Locate the cell with the specified text and output its [X, Y] center coordinate. 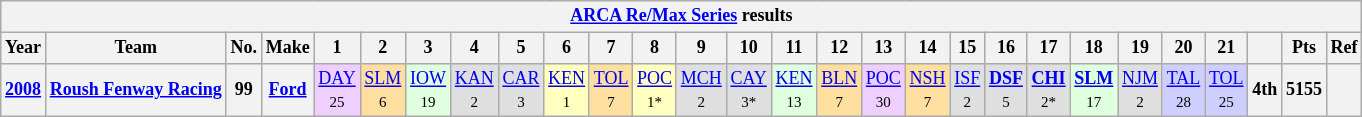
KEN13 [794, 90]
18 [1094, 48]
TOL7 [610, 90]
NSH7 [928, 90]
NJM2 [1140, 90]
1 [337, 48]
CHI2* [1048, 90]
CAR3 [521, 90]
Year [24, 48]
99 [244, 90]
Roush Fenway Racing [136, 90]
2 [383, 48]
Team [136, 48]
5155 [1304, 90]
KEN1 [567, 90]
13 [884, 48]
CAY3* [748, 90]
Ford [288, 90]
ARCA Re/Max Series results [682, 16]
17 [1048, 48]
19 [1140, 48]
11 [794, 48]
3 [428, 48]
SLM6 [383, 90]
POC1* [655, 90]
BLN7 [840, 90]
TAL28 [1183, 90]
14 [928, 48]
KAN2 [474, 90]
2008 [24, 90]
SLM17 [1094, 90]
7 [610, 48]
4th [1265, 90]
DAY25 [337, 90]
MCH2 [701, 90]
ISF2 [968, 90]
TOL25 [1226, 90]
20 [1183, 48]
4 [474, 48]
5 [521, 48]
9 [701, 48]
POC30 [884, 90]
Ref [1344, 48]
Pts [1304, 48]
15 [968, 48]
Make [288, 48]
16 [1006, 48]
21 [1226, 48]
IOW19 [428, 90]
6 [567, 48]
8 [655, 48]
DSF5 [1006, 90]
No. [244, 48]
10 [748, 48]
12 [840, 48]
